From the cell containing the given text, extract its center point as [x, y] coordinate. 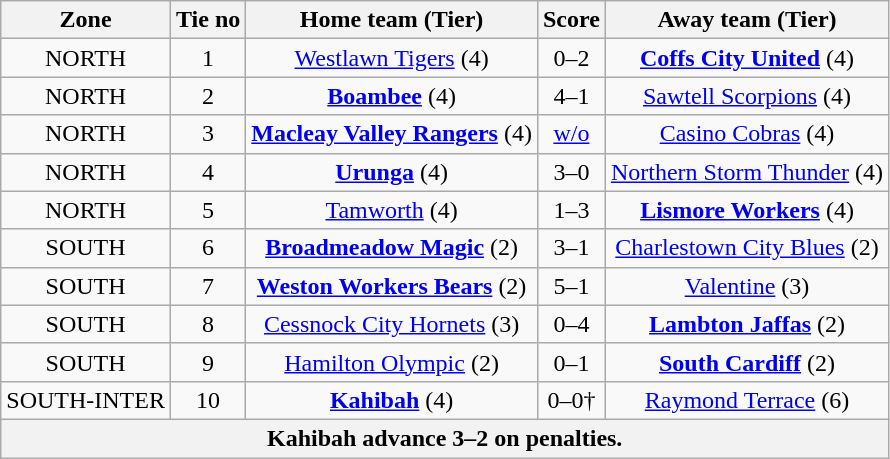
0–0† [571, 400]
Charlestown City Blues (2) [746, 248]
0–4 [571, 324]
9 [208, 362]
Northern Storm Thunder (4) [746, 172]
4–1 [571, 96]
8 [208, 324]
Kahibah advance 3–2 on penalties. [445, 438]
Zone [86, 20]
Lambton Jaffas (2) [746, 324]
Raymond Terrace (6) [746, 400]
Broadmeadow Magic (2) [392, 248]
Tie no [208, 20]
5–1 [571, 286]
2 [208, 96]
Westlawn Tigers (4) [392, 58]
10 [208, 400]
Sawtell Scorpions (4) [746, 96]
3 [208, 134]
5 [208, 210]
Urunga (4) [392, 172]
South Cardiff (2) [746, 362]
Lismore Workers (4) [746, 210]
Weston Workers Bears (2) [392, 286]
0–2 [571, 58]
Cessnock City Hornets (3) [392, 324]
Coffs City United (4) [746, 58]
Macleay Valley Rangers (4) [392, 134]
Kahibah (4) [392, 400]
7 [208, 286]
3–0 [571, 172]
w/o [571, 134]
SOUTH-INTER [86, 400]
0–1 [571, 362]
Casino Cobras (4) [746, 134]
6 [208, 248]
4 [208, 172]
Away team (Tier) [746, 20]
Hamilton Olympic (2) [392, 362]
Score [571, 20]
1 [208, 58]
Boambee (4) [392, 96]
3–1 [571, 248]
Valentine (3) [746, 286]
Tamworth (4) [392, 210]
Home team (Tier) [392, 20]
1–3 [571, 210]
